Determine the (x, y) coordinate at the center of the cell enclosing the given text.  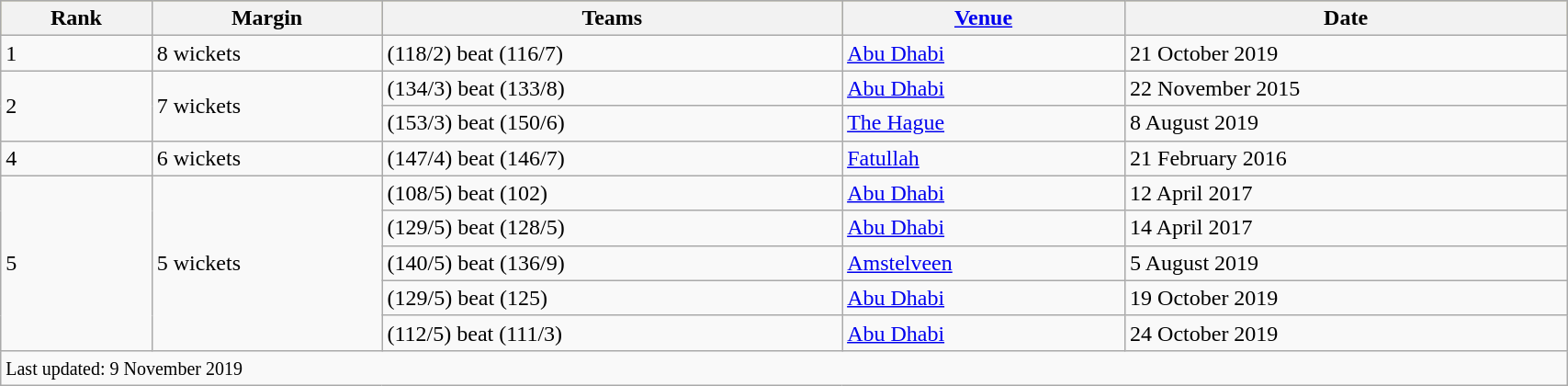
21 February 2016 (1347, 158)
(153/3) beat (150/6) (612, 123)
24 October 2019 (1347, 333)
22 November 2015 (1347, 88)
19 October 2019 (1347, 298)
(108/5) beat (102) (612, 193)
(140/5) beat (136/9) (612, 263)
5 wickets (266, 263)
Teams (612, 18)
Amstelveen (984, 263)
Date (1347, 18)
21 October 2019 (1347, 53)
Rank (76, 18)
(129/5) beat (125) (612, 298)
8 August 2019 (1347, 123)
1 (76, 53)
(147/4) beat (146/7) (612, 158)
5 August 2019 (1347, 263)
(112/5) beat (111/3) (612, 333)
2 (76, 106)
The Hague (984, 123)
7 wickets (266, 106)
(118/2) beat (116/7) (612, 53)
8 wickets (266, 53)
6 wickets (266, 158)
4 (76, 158)
Margin (266, 18)
Fatullah (984, 158)
(129/5) beat (128/5) (612, 228)
12 April 2017 (1347, 193)
(134/3) beat (133/8) (612, 88)
Venue (984, 18)
14 April 2017 (1347, 228)
Last updated: 9 November 2019 (784, 368)
5 (76, 263)
